Scan for the cell matching the given text and deliver its (X, Y) coordinate at center. 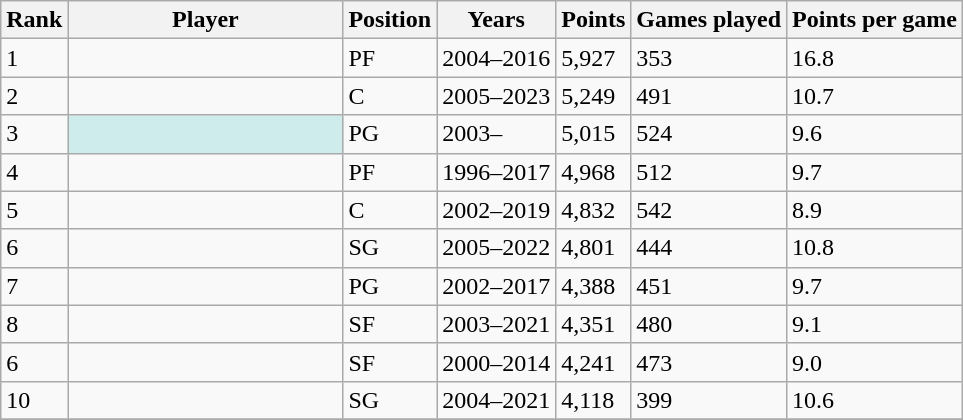
2004–2021 (496, 400)
4 (34, 172)
Rank (34, 20)
16.8 (875, 58)
2002–2017 (496, 286)
4,968 (594, 172)
9.6 (875, 134)
473 (709, 362)
491 (709, 96)
Years (496, 20)
10.7 (875, 96)
1996–2017 (496, 172)
353 (709, 58)
4,351 (594, 324)
8.9 (875, 210)
Player (206, 20)
9.1 (875, 324)
4,832 (594, 210)
4,388 (594, 286)
5,249 (594, 96)
5 (34, 210)
2005–2022 (496, 248)
Position (390, 20)
2004–2016 (496, 58)
399 (709, 400)
5,927 (594, 58)
Points (594, 20)
2 (34, 96)
4,241 (594, 362)
5,015 (594, 134)
3 (34, 134)
2003– (496, 134)
10.8 (875, 248)
Points per game (875, 20)
Games played (709, 20)
9.0 (875, 362)
2005–2023 (496, 96)
4,801 (594, 248)
10.6 (875, 400)
512 (709, 172)
10 (34, 400)
2002–2019 (496, 210)
480 (709, 324)
2000–2014 (496, 362)
451 (709, 286)
7 (34, 286)
444 (709, 248)
2003–2021 (496, 324)
4,118 (594, 400)
8 (34, 324)
1 (34, 58)
542 (709, 210)
524 (709, 134)
